Search for the cell housing the specified text and yield its [X, Y] center coordinate. 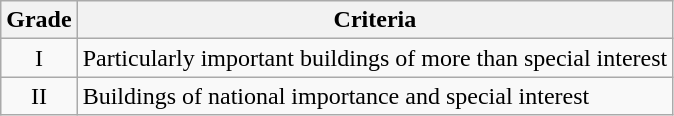
Grade [39, 20]
Criteria [375, 20]
Particularly important buildings of more than special interest [375, 58]
II [39, 96]
I [39, 58]
Buildings of national importance and special interest [375, 96]
